Determine the [X, Y] coordinate at the center of the cell enclosing the given text.  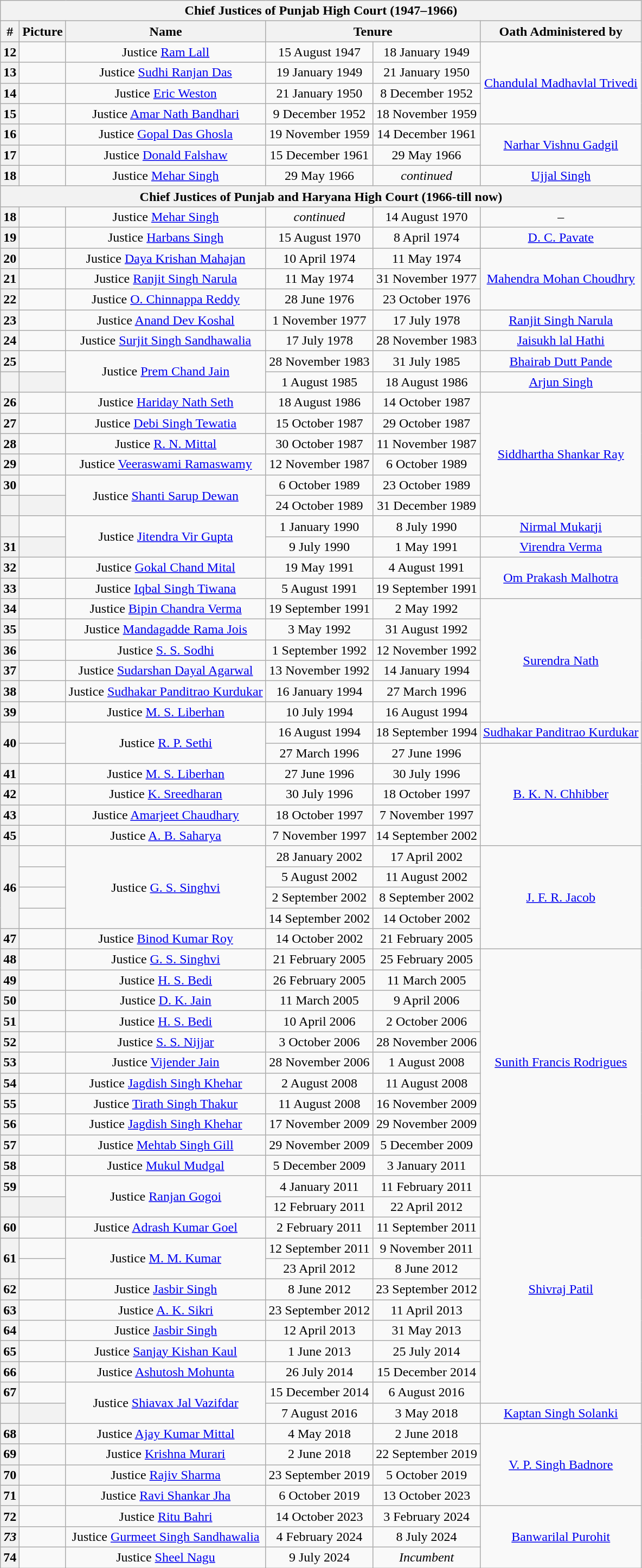
Justice Amarjeet Chaudhary [166, 815]
20 [10, 258]
31 [10, 547]
66 [10, 1372]
19 May 1991 [319, 567]
8 July 1990 [427, 526]
Justice Tirath Singh Thakur [166, 1104]
69 [10, 1454]
Justice Prem Chand Jain [166, 372]
Justice A. B. Saharya [166, 835]
Narhar Vishnu Gadgil [561, 145]
17 April 2002 [427, 856]
7 August 2016 [319, 1413]
8 July 2024 [427, 1537]
4 May 2018 [319, 1434]
1 January 1990 [319, 526]
11 August 2002 [427, 877]
Justice Ajay Kumar Mittal [166, 1434]
25 February 2005 [427, 960]
19 January 1949 [319, 73]
Virendra Verma [561, 547]
30 October 1987 [319, 444]
13 [10, 73]
15 October 1987 [319, 423]
23 October 1976 [427, 300]
Banwarilal Purohit [561, 1537]
Tenure [373, 31]
17 [10, 155]
14 [10, 93]
Justice K. Sreedharan [166, 794]
Justice Ravi Shankar Jha [166, 1495]
15 December 1961 [319, 155]
Sunith Francis Rodrigues [561, 1063]
Justice Shiavax Jal Vazifdar [166, 1403]
12 [10, 52]
Justice Surjit Singh Sandhawalia [166, 341]
12 February 2011 [319, 1207]
23 [10, 320]
Justice Sudhakar Panditrao Kurdukar [166, 691]
Justice Daya Krishan Mahajan [166, 258]
60 [10, 1227]
11 February 2011 [427, 1186]
3 May 2018 [427, 1413]
3 October 2006 [319, 1042]
40 [10, 743]
15 August 1970 [319, 237]
26 July 2014 [319, 1372]
Justice Donald Falshaw [166, 155]
62 [10, 1290]
70 [10, 1475]
Om Prakash Malhotra [561, 578]
2 February 2011 [319, 1227]
15 August 1947 [319, 52]
31 December 1989 [427, 506]
Justice Sudhi Ranjan Das [166, 73]
15 [10, 114]
23 April 2012 [319, 1269]
16 [10, 134]
Justice Mandagadde Rama Jois [166, 630]
14 October 1987 [427, 403]
Bhairab Dutt Pande [561, 361]
B. K. N. Chhibber [561, 794]
14 December 1961 [427, 134]
Justice Gurmeet Singh Sandhawalia [166, 1537]
D. C. Pavate [561, 237]
1 September 1992 [319, 650]
Justice Shanti Sarup Dewan [166, 495]
51 [10, 1021]
58 [10, 1165]
50 [10, 1001]
28 June 1976 [319, 300]
19 [10, 237]
65 [10, 1351]
71 [10, 1495]
28 January 2002 [319, 856]
11 April 2013 [427, 1310]
26 February 2005 [319, 980]
24 [10, 341]
V. P. Singh Badnore [561, 1465]
21 [10, 279]
1 May 1991 [427, 547]
54 [10, 1083]
43 [10, 815]
2 May 1992 [427, 609]
# [10, 31]
42 [10, 794]
35 [10, 630]
47 [10, 939]
Chandulal Madhavlal Trivedi [561, 83]
Justice Mehtab Singh Gill [166, 1145]
Ranjit Singh Narula [561, 320]
63 [10, 1310]
Justice M. M. Kumar [166, 1258]
67 [10, 1392]
37 [10, 671]
Justice R. N. Mittal [166, 444]
12 November 1992 [427, 650]
Justice Iqbal Singh Tiwana [166, 588]
Chief Justices of Punjab High Court (1947–1966) [321, 11]
16 November 2009 [427, 1104]
Justice Anand Dev Koshal [166, 320]
9 April 2006 [427, 1001]
46 [10, 887]
19 November 1959 [319, 134]
12 September 2011 [319, 1248]
Justice Eric Weston [166, 93]
10 April 1974 [319, 258]
1 August 1985 [319, 382]
Justice Veeraswami Ramaswamy [166, 464]
29 [10, 464]
68 [10, 1434]
12 November 1987 [319, 464]
Justice Bipin Chandra Verma [166, 609]
Justice Adrash Kumar Goel [166, 1227]
25 [10, 361]
Oath Administered by [561, 31]
45 [10, 835]
16 January 1994 [319, 691]
Nirmal Mukarji [561, 526]
Justice Rajiv Sharma [166, 1475]
12 April 2013 [319, 1331]
48 [10, 960]
5 August 2002 [319, 877]
18 January 1949 [427, 52]
22 April 2012 [427, 1207]
53 [10, 1062]
72 [10, 1516]
3 January 2011 [427, 1165]
Justice Krishna Murari [166, 1454]
13 November 1992 [319, 671]
Justice Binod Kumar Roy [166, 939]
41 [10, 774]
59 [10, 1186]
9 July 1990 [319, 547]
22 September 2019 [427, 1454]
14 August 1970 [427, 217]
Justice Vijender Jain [166, 1062]
4 August 1991 [427, 567]
6 August 2016 [427, 1392]
28 [10, 444]
11 September 2011 [427, 1227]
Justice S. S. Sodhi [166, 650]
3 May 1992 [319, 630]
Justice Gokal Chand Mital [166, 567]
4 January 2011 [319, 1186]
73 [10, 1537]
Justice S. S. Nijjar [166, 1042]
56 [10, 1124]
Justice Harbans Singh [166, 237]
61 [10, 1258]
31 July 1985 [427, 361]
Justice D. K. Jain [166, 1001]
Siddhartha Shankar Ray [561, 454]
Justice Ranjan Gogoi [166, 1196]
Justice Hariday Nath Seth [166, 403]
6 October 2019 [319, 1495]
25 July 2014 [427, 1351]
64 [10, 1331]
11 November 1987 [427, 444]
10 April 2006 [319, 1021]
Sudhakar Panditrao Kurdukar [561, 733]
Justice R. P. Sethi [166, 743]
31 November 1977 [427, 279]
Justice Ashutosh Mohunta [166, 1372]
5 August 1991 [319, 588]
Justice Amar Nath Bandhari [166, 114]
3 February 2024 [427, 1516]
Justice Ritu Bahri [166, 1516]
Justice Sudarshan Dayal Agarwal [166, 671]
14 October 2023 [319, 1516]
18 November 1959 [427, 114]
9 July 2024 [319, 1557]
Justice Gopal Das Ghosla [166, 134]
9 November 2011 [427, 1248]
31 May 2013 [427, 1331]
1 August 2008 [427, 1062]
18 September 1994 [427, 733]
Kaptan Singh Solanki [561, 1413]
8 December 1952 [427, 93]
Jaisukh lal Hathi [561, 341]
Justice O. Chinnappa Reddy [166, 300]
Arjun Singh [561, 382]
Ujjal Singh [561, 176]
32 [10, 567]
33 [10, 588]
Surendra Nath [561, 660]
27 [10, 423]
34 [10, 609]
2 October 2006 [427, 1021]
Justice Sheel Nagu [166, 1557]
Mahendra Mohan Choudhry [561, 279]
2 August 2008 [319, 1083]
Justice Jitendra Vir Gupta [166, 536]
5 October 2019 [427, 1475]
23 October 1989 [427, 485]
Picture [42, 31]
– [561, 217]
2 September 2002 [319, 897]
49 [10, 980]
9 December 1952 [319, 114]
10 July 1994 [319, 712]
38 [10, 691]
23 September 2019 [319, 1475]
8 April 1974 [427, 237]
57 [10, 1145]
55 [10, 1104]
1 November 1977 [319, 320]
17 November 2009 [319, 1124]
22 [10, 300]
Justice A. K. Sikri [166, 1310]
J. F. R. Jacob [561, 897]
36 [10, 650]
14 January 1994 [427, 671]
39 [10, 712]
Chief Justices of Punjab and Haryana High Court (1966-till now) [321, 196]
74 [10, 1557]
13 October 2023 [427, 1495]
Justice Mukul Mudgal [166, 1165]
Name [166, 31]
Justice Ram Lall [166, 52]
52 [10, 1042]
29 October 1987 [427, 423]
31 August 1992 [427, 630]
26 [10, 403]
Justice Debi Singh Tewatia [166, 423]
Incumbent [427, 1557]
24 October 1989 [319, 506]
Shivraj Patil [561, 1290]
4 February 2024 [319, 1537]
30 [10, 485]
Justice Ranjit Singh Narula [166, 279]
8 September 2002 [427, 897]
Justice Sanjay Kishan Kaul [166, 1351]
1 June 2013 [319, 1351]
